Search for the cell housing the specified text and yield its (x, y) center coordinate. 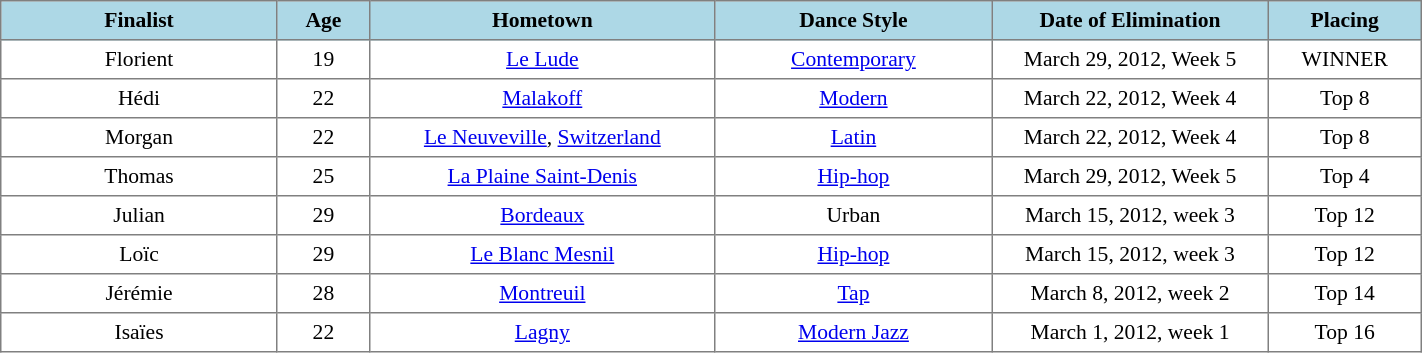
19 (323, 60)
Julian (140, 216)
Modern Jazz (854, 332)
La Plaine Saint-Denis (542, 176)
Morgan (140, 138)
Montreuil (542, 294)
Top 14 (1344, 294)
25 (323, 176)
28 (323, 294)
Le Blanc Mesnil (542, 254)
Lagny (542, 332)
Age (323, 20)
Finalist (140, 20)
WINNER (1344, 60)
Jérémie (140, 294)
Loïc (140, 254)
Tap (854, 294)
Hédi (140, 98)
Top 4 (1344, 176)
Top 16 (1344, 332)
March 1, 2012, week 1 (1130, 332)
Florient (140, 60)
Isaïes (140, 332)
Latin (854, 138)
Contemporary (854, 60)
Dance Style (854, 20)
Modern (854, 98)
Thomas (140, 176)
Malakoff (542, 98)
March 8, 2012, week 2 (1130, 294)
Hometown (542, 20)
Le Lude (542, 60)
Le Neuveville, Switzerland (542, 138)
Urban (854, 216)
Bordeaux (542, 216)
Placing (1344, 20)
Date of Elimination (1130, 20)
